Return the [x, y] coordinate for the center point of the cell that contains the specified text.  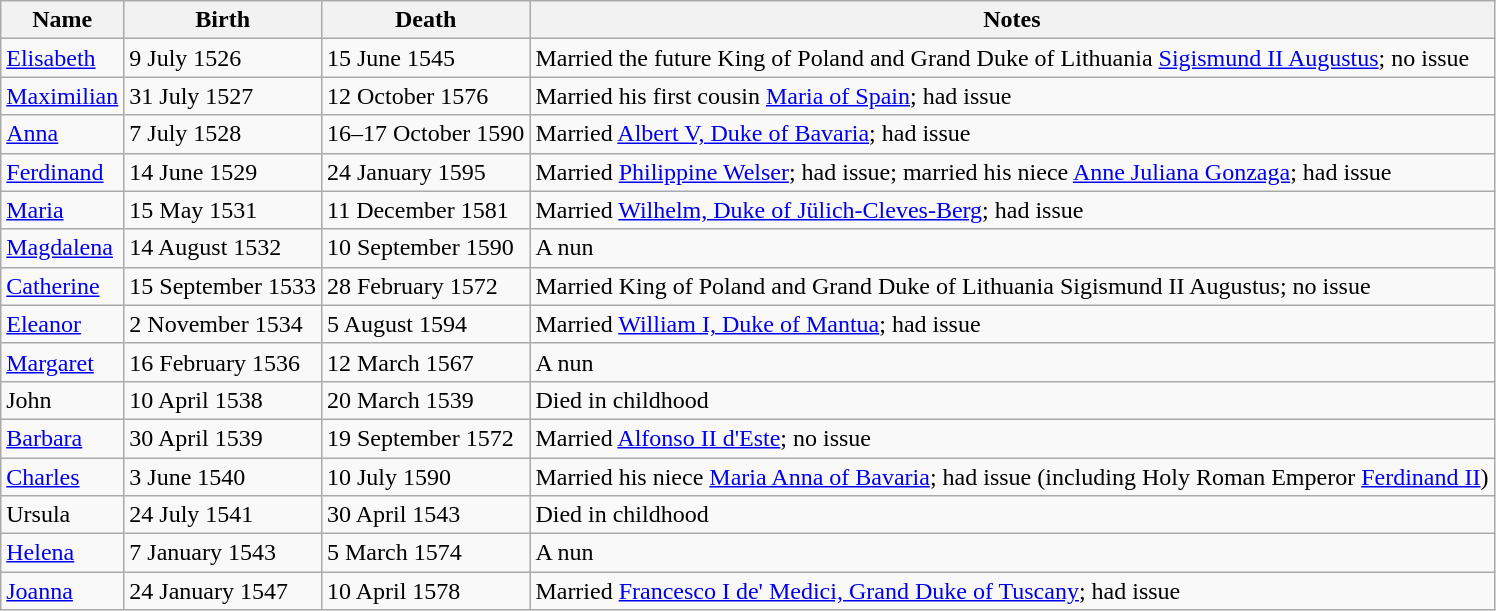
10 April 1538 [223, 400]
16–17 October 1590 [425, 134]
Notes [1012, 20]
24 July 1541 [223, 515]
Married Wilhelm, Duke of Jülich-Cleves-Berg; had issue [1012, 210]
19 September 1572 [425, 438]
5 August 1594 [425, 324]
7 January 1543 [223, 553]
14 June 1529 [223, 172]
2 November 1534 [223, 324]
30 April 1539 [223, 438]
Married Philippine Welser; had issue; married his niece Anne Juliana Gonzaga; had issue [1012, 172]
11 December 1581 [425, 210]
Maximilian [62, 96]
24 January 1595 [425, 172]
Magdalena [62, 248]
Helena [62, 553]
15 September 1533 [223, 286]
Married Albert V, Duke of Bavaria; had issue [1012, 134]
Anna [62, 134]
Ferdinand [62, 172]
Married his niece Maria Anna of Bavaria; had issue (including Holy Roman Emperor Ferdinand II) [1012, 477]
Married King of Poland and Grand Duke of Lithuania Sigismund II Augustus; no issue [1012, 286]
16 February 1536 [223, 362]
Charles [62, 477]
Married his first cousin Maria of Spain; had issue [1012, 96]
12 October 1576 [425, 96]
24 January 1547 [223, 591]
5 March 1574 [425, 553]
10 April 1578 [425, 591]
Married the future King of Poland and Grand Duke of Lithuania Sigismund II Augustus; no issue [1012, 58]
Married Alfonso II d'Este; no issue [1012, 438]
Death [425, 20]
15 June 1545 [425, 58]
20 March 1539 [425, 400]
9 July 1526 [223, 58]
31 July 1527 [223, 96]
Margaret [62, 362]
Eleanor [62, 324]
Married William I, Duke of Mantua; had issue [1012, 324]
Married Francesco I de' Medici, Grand Duke of Tuscany; had issue [1012, 591]
Maria [62, 210]
Joanna [62, 591]
10 July 1590 [425, 477]
7 July 1528 [223, 134]
Elisabeth [62, 58]
Name [62, 20]
Birth [223, 20]
Ursula [62, 515]
28 February 1572 [425, 286]
14 August 1532 [223, 248]
John [62, 400]
3 June 1540 [223, 477]
15 May 1531 [223, 210]
12 March 1567 [425, 362]
10 September 1590 [425, 248]
30 April 1543 [425, 515]
Barbara [62, 438]
Catherine [62, 286]
